Determine the (x, y) coordinate at the center of the cell enclosing the given text.  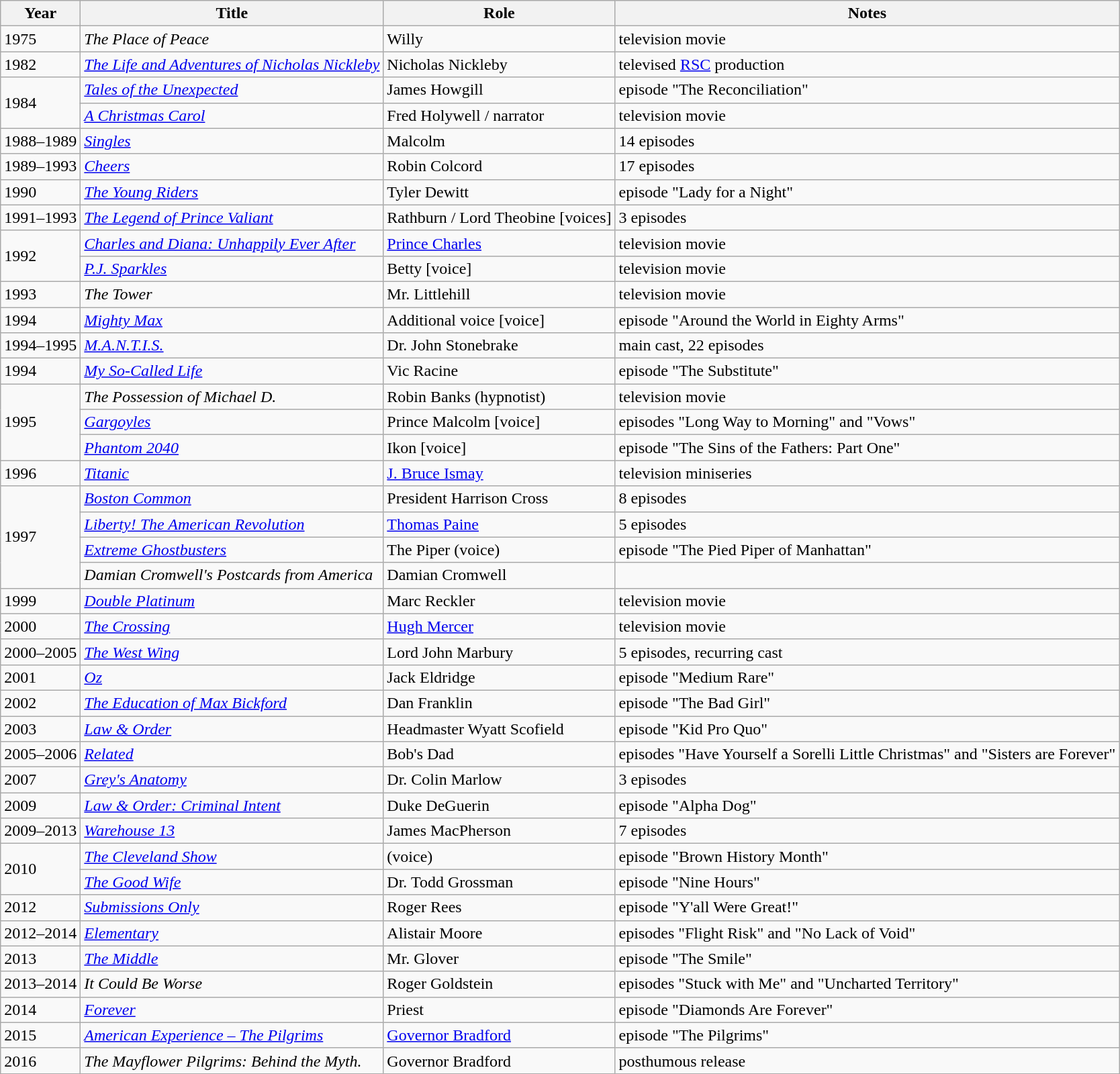
Mr. Glover (500, 959)
posthumous release (868, 1061)
1989–1993 (40, 166)
Marc Reckler (500, 601)
episode "The Pied Piper of Manhattan" (868, 550)
Alistair Moore (500, 933)
Jack Eldridge (500, 677)
Charles and Diana: Unhappily Ever After (232, 243)
1991–1993 (40, 217)
2000 (40, 626)
episode "Nine Hours" (868, 882)
Year (40, 13)
Grey's Anatomy (232, 780)
Prince Charles (500, 243)
Law & Order: Criminal Intent (232, 805)
The Crossing (232, 626)
televised RSC production (868, 64)
Rathburn / Lord Theobine [voices] (500, 217)
Robin Banks (hypnotist) (500, 397)
My So-Called Life (232, 371)
A Christmas Carol (232, 115)
1990 (40, 192)
Double Platinum (232, 601)
2009 (40, 805)
1995 (40, 422)
Bob's Dad (500, 754)
2015 (40, 1035)
Title (232, 13)
Tales of the Unexpected (232, 90)
episode "Alpha Dog" (868, 805)
James MacPherson (500, 831)
episode "The Reconciliation" (868, 90)
Duke DeGuerin (500, 805)
episode "Around the World in Eighty Arms" (868, 320)
Liberty! The American Revolution (232, 524)
Forever (232, 1010)
1997 (40, 537)
5 episodes (868, 524)
Roger Goldstein (500, 984)
Warehouse 13 (232, 831)
17 episodes (868, 166)
1984 (40, 103)
1996 (40, 473)
President Harrison Cross (500, 499)
Damian Cromwell (500, 575)
2000–2005 (40, 652)
1999 (40, 601)
14 episodes (868, 141)
Related (232, 754)
2012 (40, 908)
Role (500, 13)
The Good Wife (232, 882)
episode "The Pilgrims" (868, 1035)
1982 (40, 64)
2013 (40, 959)
Malcolm (500, 141)
The Possession of Michael D. (232, 397)
The Education of Max Bickford (232, 703)
2016 (40, 1061)
M.A.N.T.I.S. (232, 346)
episode "Y'all Were Great!" (868, 908)
episode "Medium Rare" (868, 677)
Headmaster Wyatt Scofield (500, 728)
The Place of Peace (232, 39)
The Tower (232, 294)
Mighty Max (232, 320)
2005–2006 (40, 754)
Law & Order (232, 728)
The Piper (voice) (500, 550)
Robin Colcord (500, 166)
American Experience – The Pilgrims (232, 1035)
Lord John Marbury (500, 652)
2014 (40, 1010)
Dan Franklin (500, 703)
Betty [voice] (500, 268)
The Middle (232, 959)
episode "The Smile" (868, 959)
Mr. Littlehill (500, 294)
television miniseries (868, 473)
Dr. John Stonebrake (500, 346)
main cast, 22 episodes (868, 346)
P.J. Sparkles (232, 268)
(voice) (500, 857)
Roger Rees (500, 908)
episode "Brown History Month" (868, 857)
The Life and Adventures of Nicholas Nickleby (232, 64)
The Young Riders (232, 192)
episode "The Bad Girl" (868, 703)
episodes "Have Yourself a Sorelli Little Christmas" and "Sisters are Forever" (868, 754)
Thomas Paine (500, 524)
2013–2014 (40, 984)
James Howgill (500, 90)
Additional voice [voice] (500, 320)
Cheers (232, 166)
Fred Holywell / narrator (500, 115)
The Legend of Prince Valiant (232, 217)
Nicholas Nickleby (500, 64)
Submissions Only (232, 908)
episodes "Long Way to Morning" and "Vows" (868, 422)
7 episodes (868, 831)
Dr. Todd Grossman (500, 882)
2001 (40, 677)
episode "The Sins of the Fathers: Part One" (868, 448)
Prince Malcolm [voice] (500, 422)
Willy (500, 39)
1992 (40, 256)
Boston Common (232, 499)
episode "Kid Pro Quo" (868, 728)
5 episodes, recurring cast (868, 652)
Notes (868, 13)
2003 (40, 728)
Dr. Colin Marlow (500, 780)
episodes "Flight Risk" and "No Lack of Void" (868, 933)
2009–2013 (40, 831)
2002 (40, 703)
episodes "Stuck with Me" and "Uncharted Territory" (868, 984)
Oz (232, 677)
Titanic (232, 473)
The West Wing (232, 652)
Priest (500, 1010)
Vic Racine (500, 371)
episode "Lady for a Night" (868, 192)
1993 (40, 294)
Tyler Dewitt (500, 192)
Elementary (232, 933)
episode "Diamonds Are Forever" (868, 1010)
J. Bruce Ismay (500, 473)
The Cleveland Show (232, 857)
Singles (232, 141)
It Could Be Worse (232, 984)
2012–2014 (40, 933)
episode "The Substitute" (868, 371)
Gargoyles (232, 422)
2007 (40, 780)
8 episodes (868, 499)
Phantom 2040 (232, 448)
Ikon [voice] (500, 448)
1975 (40, 39)
Hugh Mercer (500, 626)
1988–1989 (40, 141)
Extreme Ghostbusters (232, 550)
2010 (40, 869)
1994–1995 (40, 346)
Damian Cromwell's Postcards from America (232, 575)
The Mayflower Pilgrims: Behind the Myth. (232, 1061)
